Pinpoint the cell where the given text exists, returning its [X, Y] midpoint coordinate. 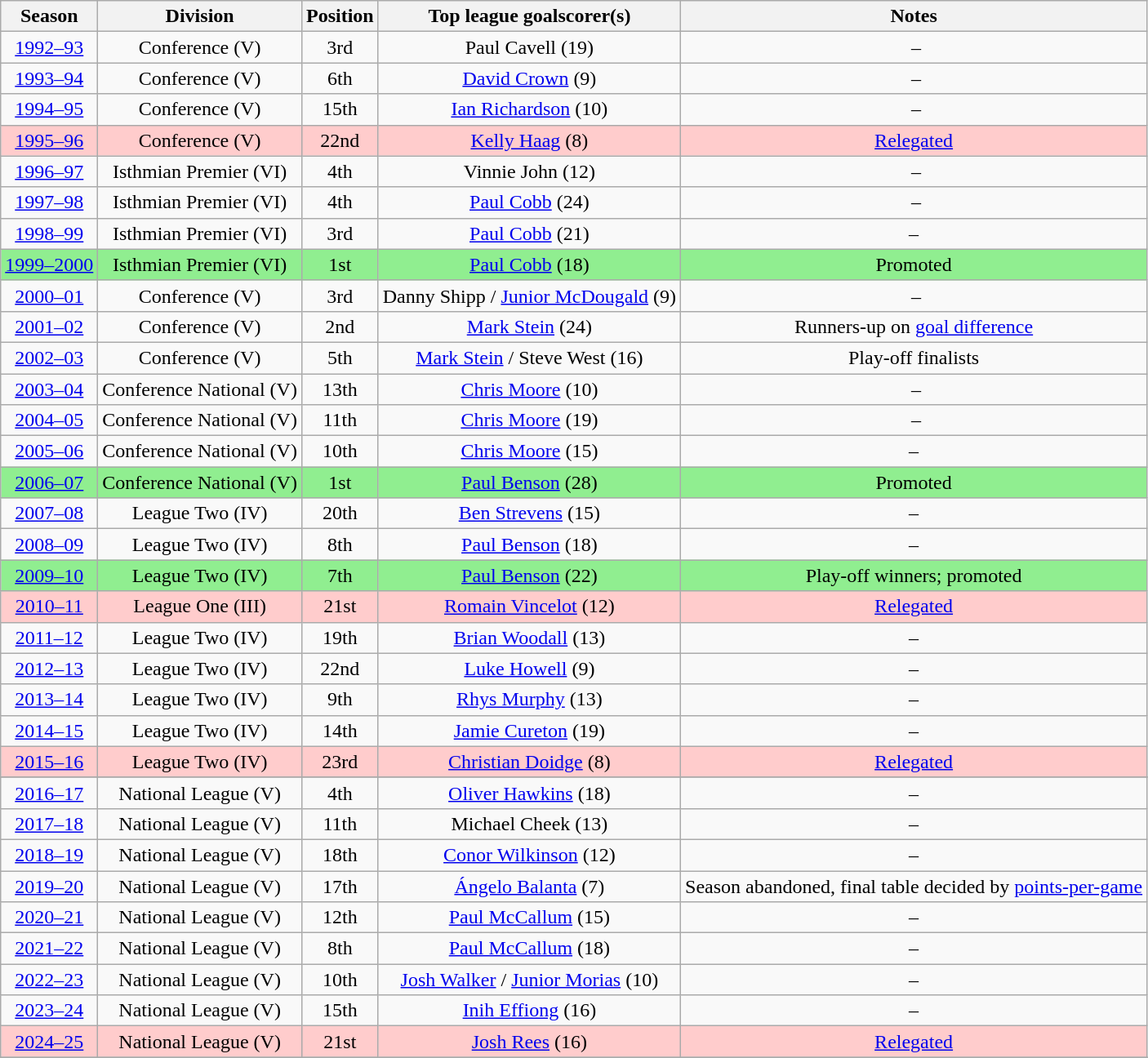
9th [340, 700]
2023–24 [49, 1011]
2009–10 [49, 576]
Mark Stein (24) [529, 327]
14th [340, 731]
Josh Walker / Junior Morias (10) [529, 980]
2017–18 [49, 824]
2007–08 [49, 513]
Romain Vincelot (12) [529, 607]
Brian Woodall (13) [529, 638]
5th [340, 358]
2005–06 [49, 451]
2011–12 [49, 638]
1994–95 [49, 109]
12th [340, 918]
2003–04 [49, 389]
Chris Moore (15) [529, 451]
Jamie Cureton (19) [529, 731]
1996–97 [49, 171]
Mark Stein / Steve West (16) [529, 358]
1998–99 [49, 233]
2019–20 [49, 886]
Notes [914, 16]
Paul Cobb (24) [529, 202]
2002–03 [49, 358]
1992–93 [49, 47]
Conor Wilkinson (12) [529, 855]
2001–02 [49, 327]
Kelly Haag (8) [529, 140]
Season [49, 16]
1993–94 [49, 78]
Paul Cavell (19) [529, 47]
7th [340, 576]
2013–14 [49, 700]
Paul McCallum (18) [529, 949]
Luke Howell (9) [529, 669]
Paul Cobb (18) [529, 264]
2021–22 [49, 949]
Paul McCallum (15) [529, 918]
2012–13 [49, 669]
2006–07 [49, 482]
Season abandoned, final table decided by points-per-game [914, 886]
Paul Benson (28) [529, 482]
Michael Cheek (13) [529, 824]
Top league goalscorer(s) [529, 16]
6th [340, 78]
Chris Moore (19) [529, 420]
2nd [340, 327]
Chris Moore (10) [529, 389]
13th [340, 389]
Position [340, 16]
Play-off finalists [914, 358]
1999–2000 [49, 264]
2018–19 [49, 855]
Ian Richardson (10) [529, 109]
2020–21 [49, 918]
Rhys Murphy (13) [529, 700]
1997–98 [49, 202]
2008–09 [49, 545]
Ángelo Balanta (7) [529, 886]
23rd [340, 762]
2014–15 [49, 731]
Paul Cobb (21) [529, 233]
Christian Doidge (8) [529, 762]
Division [200, 16]
2015–16 [49, 762]
Ben Strevens (15) [529, 513]
League One (III) [200, 607]
1995–96 [49, 140]
2004–05 [49, 420]
Josh Rees (16) [529, 1042]
2010–11 [49, 607]
2016–17 [49, 793]
17th [340, 886]
20th [340, 513]
2024–25 [49, 1042]
Play-off winners; promoted [914, 576]
David Crown (9) [529, 78]
2022–23 [49, 980]
19th [340, 638]
18th [340, 855]
2000–01 [49, 296]
Vinnie John (12) [529, 171]
Runners-up on goal difference [914, 327]
Paul Benson (18) [529, 545]
Oliver Hawkins (18) [529, 793]
Paul Benson (22) [529, 576]
Danny Shipp / Junior McDougald (9) [529, 296]
Inih Effiong (16) [529, 1011]
